Return the (X, Y) coordinate for the center point of the cell that contains the specified text.  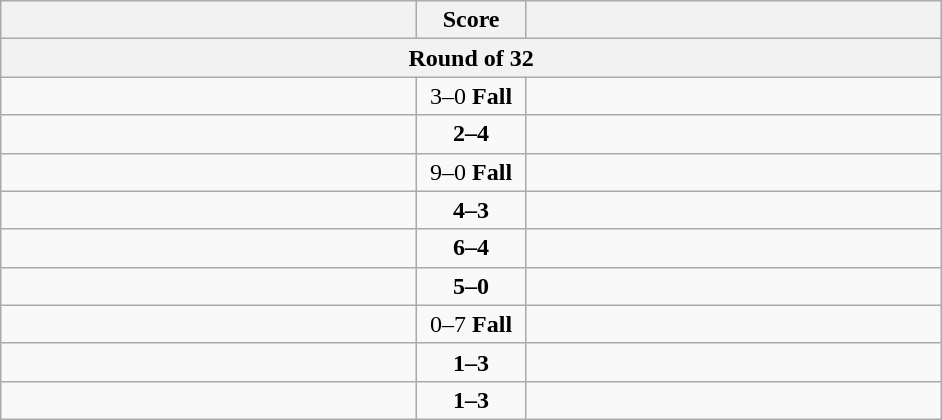
9–0 Fall (472, 172)
2–4 (472, 134)
3–0 Fall (472, 96)
Round of 32 (472, 58)
Score (472, 20)
4–3 (472, 210)
0–7 Fall (472, 324)
6–4 (472, 248)
5–0 (472, 286)
